Extract the (x, y) coordinate from the center of the cell holding the provided text.  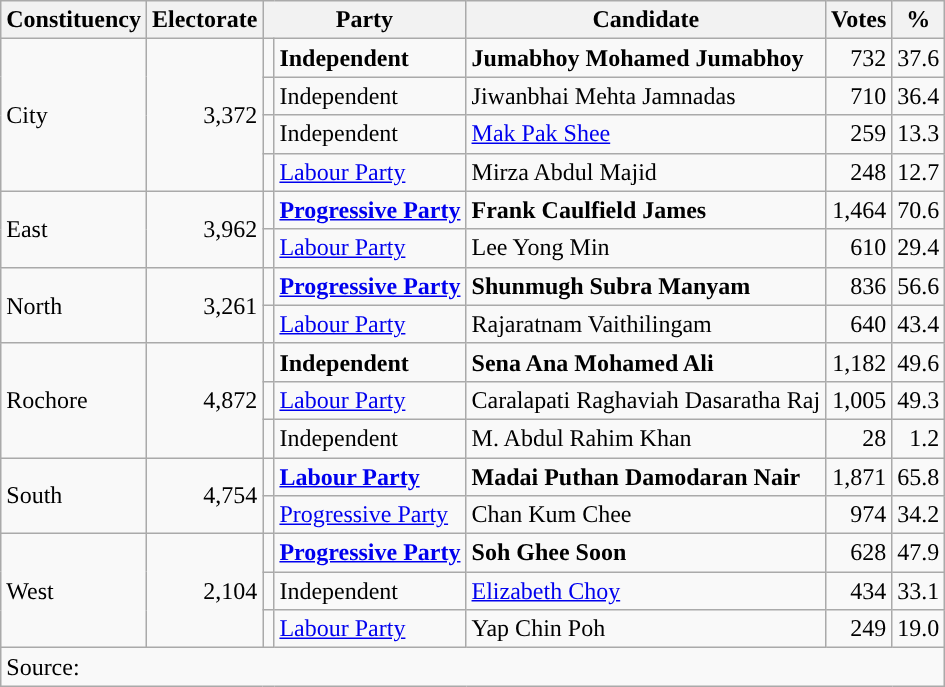
2,104 (204, 591)
Party (364, 20)
3,261 (204, 305)
Jumabhoy Mohamed Jumabhoy (646, 58)
% (918, 20)
434 (859, 591)
Soh Ghee Soon (646, 553)
710 (859, 96)
1,871 (859, 477)
47.9 (918, 553)
732 (859, 58)
13.3 (918, 134)
Madai Puthan Damodaran Nair (646, 477)
628 (859, 553)
Sena Ana Mohamed Ali (646, 362)
43.4 (918, 324)
974 (859, 515)
M. Abdul Rahim Khan (646, 438)
Elizabeth Choy (646, 591)
4,872 (204, 400)
49.6 (918, 362)
259 (859, 134)
East (74, 229)
Frank Caulfield James (646, 210)
South (74, 496)
Rochore (74, 400)
1.2 (918, 438)
3,962 (204, 229)
Mirza Abdul Majid (646, 172)
49.3 (918, 400)
Yap Chin Poh (646, 629)
1,005 (859, 400)
Constituency (74, 20)
28 (859, 438)
249 (859, 629)
29.4 (918, 248)
Votes (859, 20)
Chan Kum Chee (646, 515)
56.6 (918, 286)
4,754 (204, 496)
North (74, 305)
70.6 (918, 210)
Candidate (646, 20)
37.6 (918, 58)
Mak Pak Shee (646, 134)
West (74, 591)
Caralapati Raghaviah Dasaratha Raj (646, 400)
610 (859, 248)
Jiwanbhai Mehta Jamnadas (646, 96)
City (74, 115)
3,372 (204, 115)
1,464 (859, 210)
640 (859, 324)
19.0 (918, 629)
Lee Yong Min (646, 248)
34.2 (918, 515)
Electorate (204, 20)
Shunmugh Subra Manyam (646, 286)
33.1 (918, 591)
1,182 (859, 362)
Source: (473, 667)
36.4 (918, 96)
836 (859, 286)
Rajaratnam Vaithilingam (646, 324)
12.7 (918, 172)
248 (859, 172)
65.8 (918, 477)
